Locate the cell with the specified text and output its [X, Y] center coordinate. 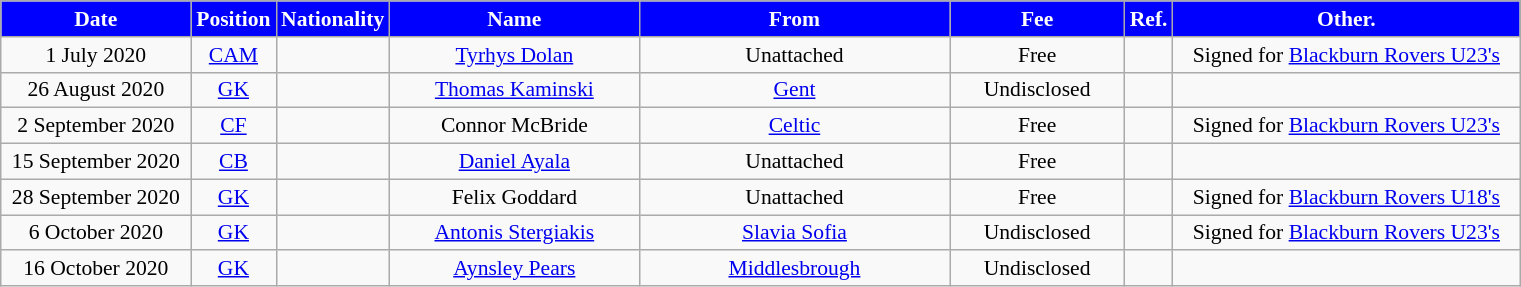
Daniel Ayala [514, 162]
Ref. [1149, 19]
Date [96, 19]
Antonis Stergiakis [514, 233]
CF [234, 126]
16 October 2020 [96, 269]
CB [234, 162]
CAM [234, 55]
26 August 2020 [96, 90]
15 September 2020 [96, 162]
Celtic [794, 126]
Tyrhys Dolan [514, 55]
From [794, 19]
Fee [1038, 19]
2 September 2020 [96, 126]
Felix Goddard [514, 197]
Nationality [332, 19]
Aynsley Pears [514, 269]
1 July 2020 [96, 55]
Connor McBride [514, 126]
Signed for Blackburn Rovers U18's [1347, 197]
6 October 2020 [96, 233]
Thomas Kaminski [514, 90]
Name [514, 19]
Gent [794, 90]
Middlesbrough [794, 269]
Slavia Sofia [794, 233]
28 September 2020 [96, 197]
Other. [1347, 19]
Position [234, 19]
